Locate the cell with the specified text and output its (X, Y) center coordinate. 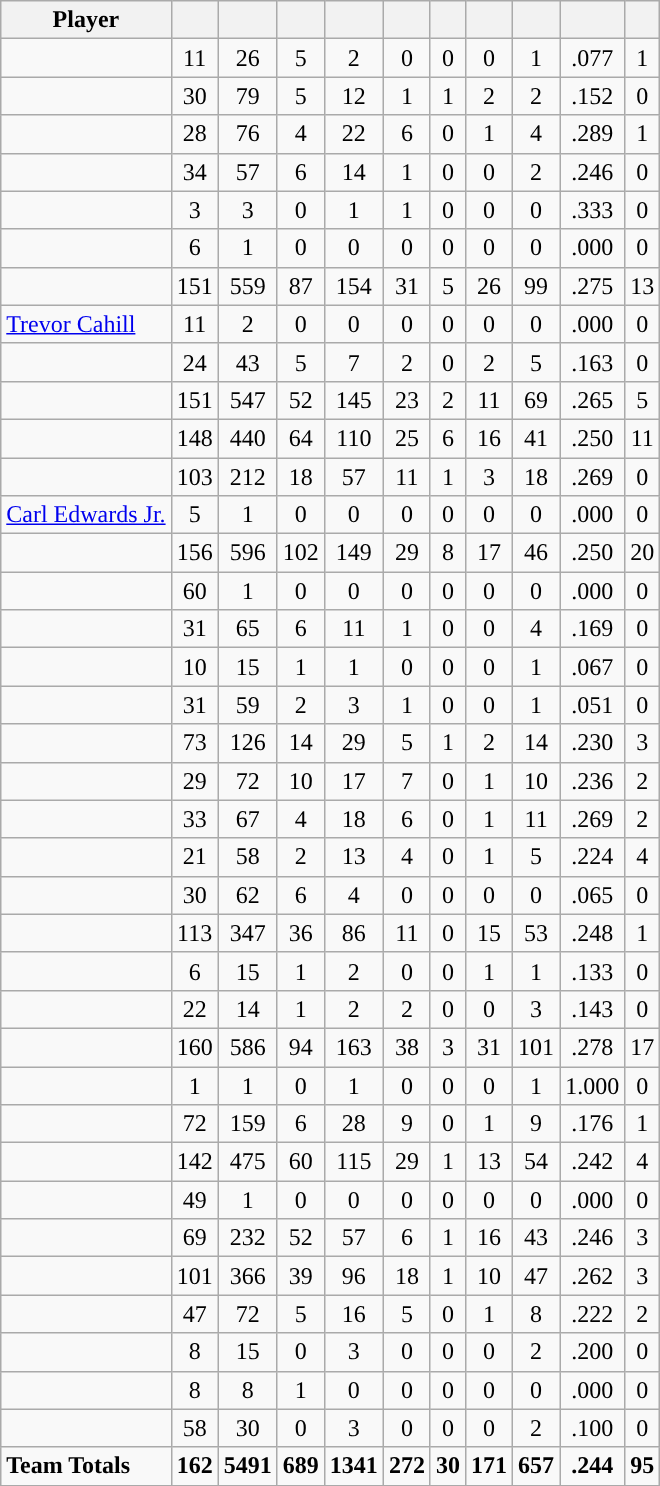
272 (406, 1466)
39 (300, 1276)
163 (354, 1047)
.275 (592, 286)
149 (354, 553)
Trevor Cahill (86, 324)
Carl Edwards Jr. (86, 515)
110 (354, 438)
162 (194, 1466)
142 (194, 1162)
65 (248, 629)
Team Totals (86, 1466)
689 (300, 1466)
76 (248, 134)
54 (536, 1162)
95 (642, 1466)
.051 (592, 705)
113 (194, 933)
62 (248, 895)
440 (248, 438)
64 (300, 438)
99 (536, 286)
38 (406, 1047)
232 (248, 1238)
475 (248, 1162)
.176 (592, 1124)
.265 (592, 400)
.278 (592, 1047)
21 (194, 857)
.067 (592, 667)
12 (354, 96)
559 (248, 286)
33 (194, 819)
23 (406, 400)
115 (354, 1162)
.077 (592, 58)
159 (248, 1124)
126 (248, 743)
5491 (248, 1466)
.169 (592, 629)
347 (248, 933)
586 (248, 1047)
41 (536, 438)
171 (488, 1466)
.200 (592, 1352)
96 (354, 1276)
212 (248, 477)
.222 (592, 1314)
87 (300, 286)
.262 (592, 1276)
20 (642, 553)
.065 (592, 895)
.242 (592, 1162)
.289 (592, 134)
.244 (592, 1466)
86 (354, 933)
.224 (592, 857)
103 (194, 477)
46 (536, 553)
547 (248, 400)
.248 (592, 933)
.230 (592, 743)
94 (300, 1047)
102 (300, 553)
154 (354, 286)
1.000 (592, 1085)
49 (194, 1200)
34 (194, 172)
160 (194, 1047)
79 (248, 96)
.333 (592, 210)
.143 (592, 1009)
596 (248, 553)
145 (354, 400)
.163 (592, 362)
.133 (592, 971)
24 (194, 362)
73 (194, 743)
25 (406, 438)
.152 (592, 96)
156 (194, 553)
Player (86, 20)
148 (194, 438)
657 (536, 1466)
.236 (592, 781)
67 (248, 819)
366 (248, 1276)
53 (536, 933)
.100 (592, 1428)
36 (300, 933)
1341 (354, 1466)
59 (248, 705)
